Pinpoint the cell where the given text exists, returning its [x, y] midpoint coordinate. 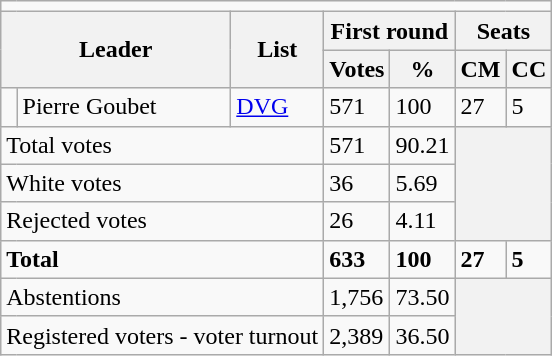
26 [357, 221]
List [278, 50]
Rejected votes [162, 221]
Abstentions [162, 297]
5.69 [422, 183]
Registered voters - voter turnout [162, 335]
Leader [116, 50]
36.50 [422, 335]
DVG [278, 107]
Total [162, 259]
633 [357, 259]
Seats [504, 31]
Pierre Goubet [124, 107]
1,756 [357, 297]
4.11 [422, 221]
CC [529, 69]
CM [480, 69]
90.21 [422, 145]
36 [357, 183]
% [422, 69]
2,389 [357, 335]
First round [390, 31]
73.50 [422, 297]
Votes [357, 69]
Total votes [162, 145]
White votes [162, 183]
